Find where the given text appears and provide that cell's center as [X, Y] coordinate. 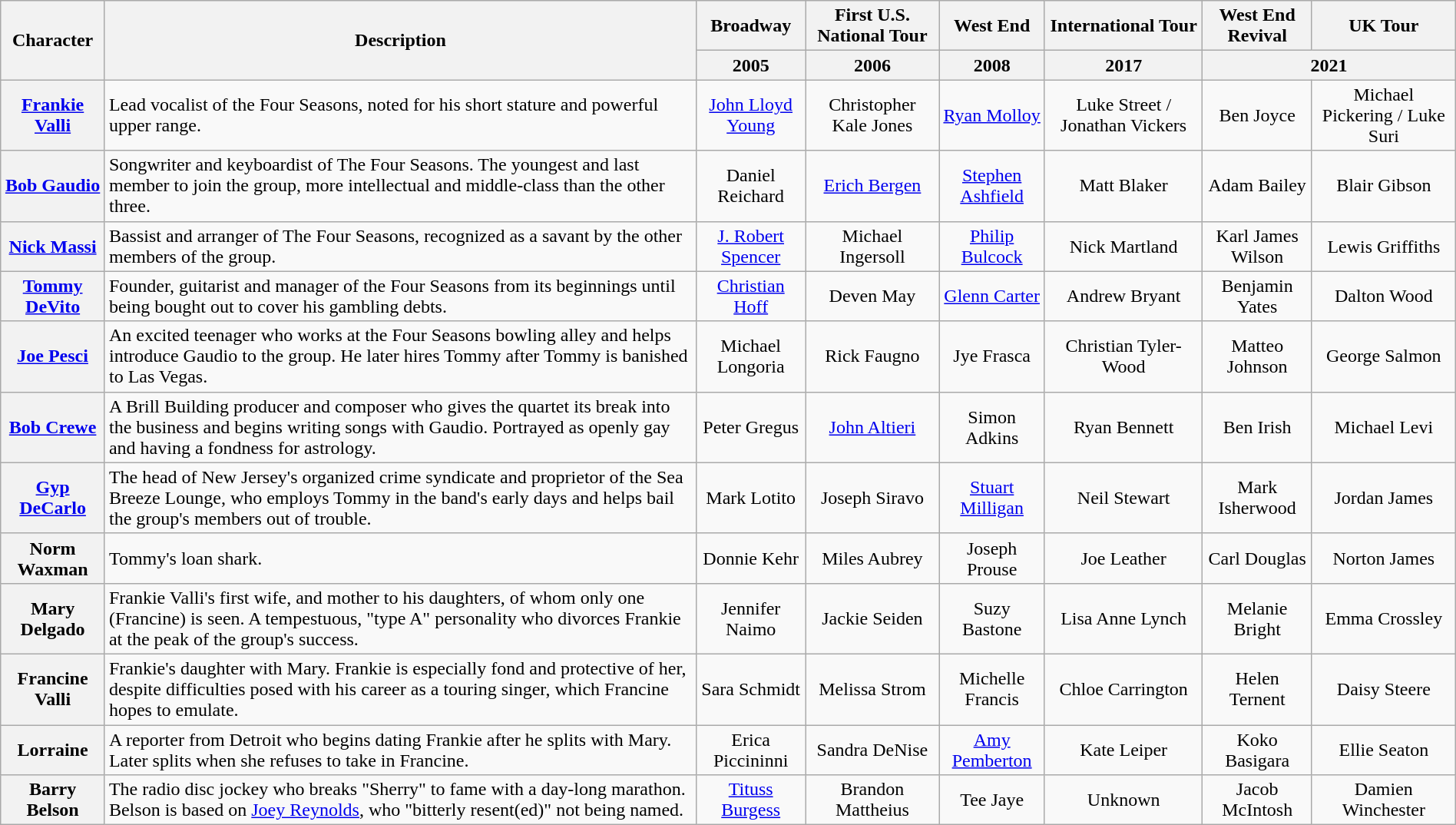
International Tour [1123, 26]
Daniel Reichard [751, 186]
Mark Lotito [751, 498]
Nick Massi [53, 246]
Melissa Strom [872, 689]
Stuart Milligan [992, 498]
Jennifer Naimo [751, 618]
Founder, guitarist and manager of the Four Seasons from its beginnings until being bought out to cover his gambling debts. [400, 297]
Jye Frasca [992, 356]
Bassist and arranger of The Four Seasons, recognized as a savant by the other members of the group. [400, 246]
West End Revival [1257, 26]
Christopher Kale Jones [872, 115]
Gyp DeCarlo [53, 498]
Karl James Wilson [1257, 246]
Tommy's loan shark. [400, 558]
Christian Hoff [751, 297]
Daisy Steere [1384, 689]
Benjamin Yates [1257, 297]
Philip Bulcock [992, 246]
Joseph Prouse [992, 558]
Damien Winchester [1384, 800]
Blair Gibson [1384, 186]
Lisa Anne Lynch [1123, 618]
Melanie Bright [1257, 618]
Lorraine [53, 750]
Emma Crossley [1384, 618]
Jordan James [1384, 498]
Ellie Seaton [1384, 750]
John Altieri [872, 427]
First U.S. National Tour [872, 26]
2008 [992, 65]
Norton James [1384, 558]
Tee Jaye [992, 800]
Sandra DeNise [872, 750]
Nick Martland [1123, 246]
Unknown [1123, 800]
Sara Schmidt [751, 689]
A reporter from Detroit who begins dating Frankie after he splits with Mary. Later splits when she refuses to take in Francine. [400, 750]
Broadway [751, 26]
Miles Aubrey [872, 558]
Barry Belson [53, 800]
Description [400, 40]
West End [992, 26]
Glenn Carter [992, 297]
Ben Joyce [1257, 115]
Koko Basigara [1257, 750]
Peter Gregus [751, 427]
2006 [872, 65]
George Salmon [1384, 356]
Lead vocalist of the Four Seasons, noted for his short stature and powerful upper range. [400, 115]
Andrew Bryant [1123, 297]
Ryan Bennett [1123, 427]
Francine Valli [53, 689]
Tituss Burgess [751, 800]
Deven May [872, 297]
Jacob McIntosh [1257, 800]
Jackie Seiden [872, 618]
Adam Bailey [1257, 186]
Christian Tyler-Wood [1123, 356]
John Lloyd Young [751, 115]
Matteo Johnson [1257, 356]
Suzy Bastone [992, 618]
Dalton Wood [1384, 297]
Joe Leather [1123, 558]
Matt Blaker [1123, 186]
Character [53, 40]
Ben Irish [1257, 427]
2017 [1123, 65]
Helen Ternent [1257, 689]
Michelle Francis [992, 689]
Erich Bergen [872, 186]
Erica Piccininni [751, 750]
Amy Pemberton [992, 750]
Mark Isherwood [1257, 498]
2005 [751, 65]
Luke Street / Jonathan Vickers [1123, 115]
Bob Gaudio [53, 186]
Chloe Carrington [1123, 689]
Michael Longoria [751, 356]
Rick Faugno [872, 356]
UK Tour [1384, 26]
Stephen Ashfield [992, 186]
Michael Pickering / Luke Suri [1384, 115]
Brandon Mattheius [872, 800]
Joseph Siravo [872, 498]
Tommy DeVito [53, 297]
Lewis Griffiths [1384, 246]
Michael Levi [1384, 427]
J. Robert Spencer [751, 246]
Kate Leiper [1123, 750]
2021 [1329, 65]
Donnie Kehr [751, 558]
Frankie Valli [53, 115]
Mary Delgado [53, 618]
Norm Waxman [53, 558]
Michael Ingersoll [872, 246]
Ryan Molloy [992, 115]
Simon Adkins [992, 427]
Joe Pesci [53, 356]
Carl Douglas [1257, 558]
Bob Crewe [53, 427]
Neil Stewart [1123, 498]
